Capture the cell that displays the provided text and extract its (x, y) central coordinate. 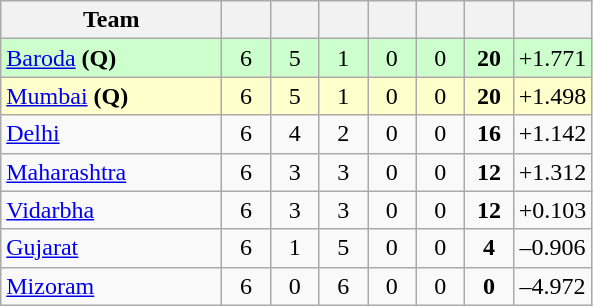
Delhi (112, 134)
Team (112, 20)
+1.142 (552, 134)
Mizoram (112, 286)
Vidarbha (112, 210)
+1.498 (552, 96)
–0.906 (552, 248)
Mumbai (Q) (112, 96)
2 (344, 134)
–4.972 (552, 286)
+1.312 (552, 172)
Maharashtra (112, 172)
Gujarat (112, 248)
+0.103 (552, 210)
Baroda (Q) (112, 58)
16 (490, 134)
+1.771 (552, 58)
